Locate the cell with the specified text and output its [X, Y] center coordinate. 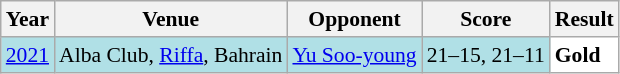
Score [486, 19]
Result [584, 19]
Year [28, 19]
Yu Soo-young [354, 55]
Gold [584, 55]
21–15, 21–11 [486, 55]
Venue [170, 19]
Alba Club, Riffa, Bahrain [170, 55]
Opponent [354, 19]
2021 [28, 55]
